Find where the given text appears and provide that cell's center as [X, Y] coordinate. 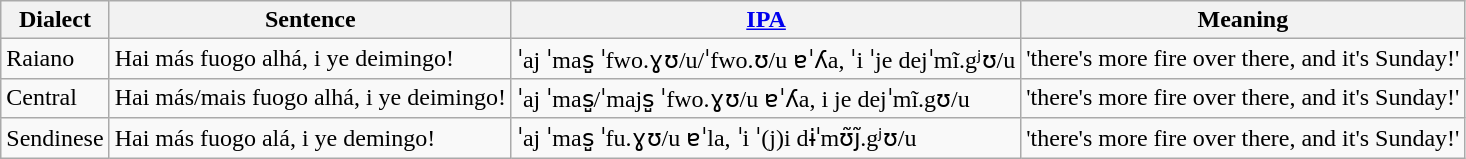
ˈaj ˈmas̺ ˈfu.ɣʊ/u ɐˈla, ˈi ˈ(j)i dɨˈmʊ̃j̃.gʲʊ/u [766, 138]
Central [55, 98]
Raiano [55, 59]
ˈaj ˈmas̺ ˈfwo.ɣʊ/u/ˈfwo.ʊ/u ɐˈʎa, ˈi ˈje dejˈmĩ.gʲʊ/u [766, 59]
Hai más fuogo alhá, i ye deimingo! [310, 59]
Hai más/mais fuogo alhá, i ye deimingo! [310, 98]
Sendinese [55, 138]
Sentence [310, 20]
ˈaj ˈmas̺/ˈmajs̺ ˈfwo.ɣʊ/u ɐˈʎa, i je dejˈmĩ.gʊ/u [766, 98]
IPA [766, 20]
Meaning [1243, 20]
Dialect [55, 20]
Hai más fuogo alá, i ye demingo! [310, 138]
